Pinpoint the cell where the given text exists, returning its [X, Y] midpoint coordinate. 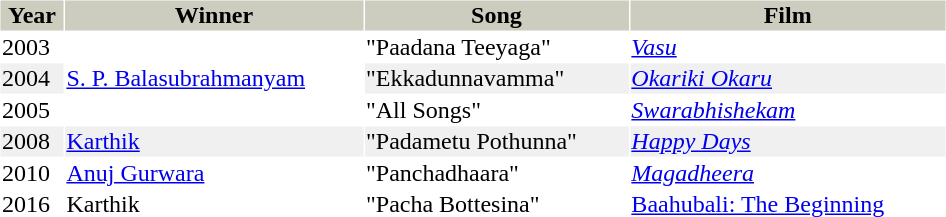
Happy Days [788, 141]
Okariki Okaru [788, 79]
Film [788, 15]
"Padametu Pothunna" [496, 141]
"Paadana Teeyaga" [496, 47]
"Panchadhaara" [496, 173]
"Ekkadunnavamma" [496, 79]
Swarabhishekam [788, 110]
S. P. Balasubrahmanyam [214, 78]
"All Songs" [496, 110]
Anuj Gurwara [214, 173]
Winner [214, 15]
2010 [32, 173]
Vasu [788, 47]
Karthik [214, 141]
Song [496, 15]
2004 [32, 79]
2008 [32, 141]
Year [32, 15]
2003 [32, 47]
Magadheera [788, 173]
2005 [32, 110]
